Identify which cell holds the provided text, then report its (x, y) central coordinate. 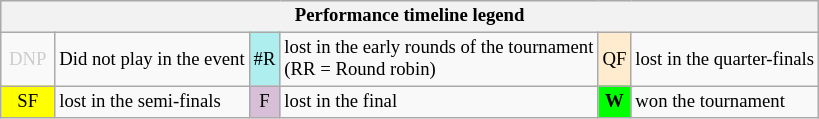
Did not play in the event (152, 60)
W (614, 102)
F (264, 102)
won the tournament (725, 102)
lost in the final (439, 102)
SF (28, 102)
QF (614, 60)
lost in the early rounds of the tournament(RR = Round robin) (439, 60)
lost in the semi-finals (152, 102)
lost in the quarter-finals (725, 60)
#R (264, 60)
DNP (28, 60)
Performance timeline legend (410, 16)
